Return the [x, y] coordinate for the center point of the cell that contains the specified text.  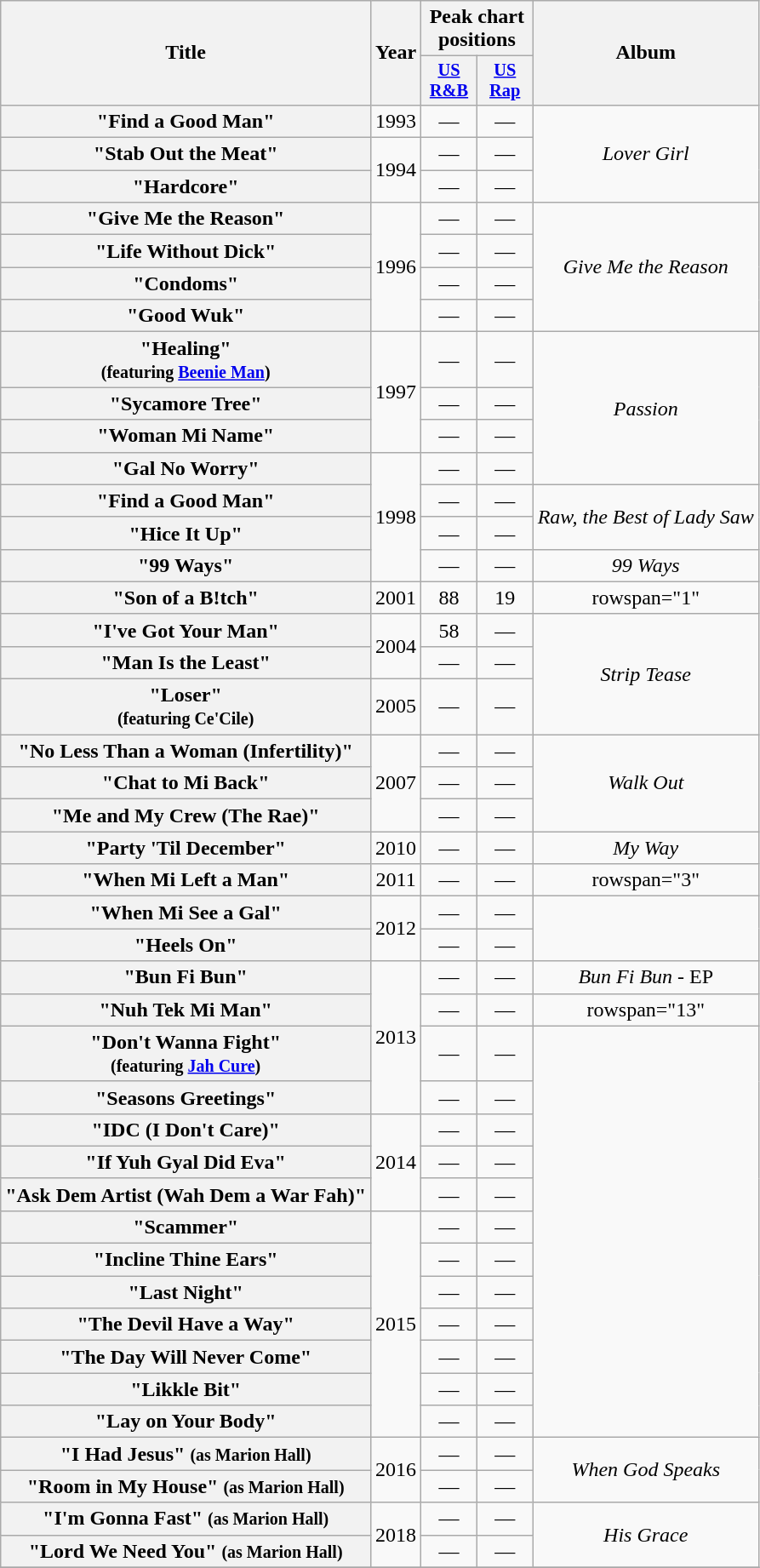
Raw, the Best of Lady Saw [645, 517]
When God Speaks [645, 1470]
2018 [397, 1535]
"IDC (I Don't Care)" [186, 1130]
"Loser"(featuring Ce'Cile) [186, 707]
58 [449, 630]
His Grace [645, 1535]
2012 [397, 929]
1997 [397, 392]
"Last Night" [186, 1292]
"Don't Wanna Fight"(featuring Jah Cure) [186, 1054]
"Seasons Greetings" [186, 1097]
Peak chart positions [477, 29]
1993 [397, 121]
"Scammer" [186, 1227]
2011 [397, 880]
"Hice It Up" [186, 533]
99 Ways [645, 565]
2016 [397, 1470]
rowspan="13" [645, 1010]
USRap [505, 81]
"Party 'Til December" [186, 848]
Give Me the Reason [645, 267]
"99 Ways" [186, 565]
"Man Is the Least" [186, 662]
2013 [397, 1037]
"The Devil Have a Way" [186, 1325]
"If Yuh Gyal Did Eva" [186, 1162]
"Son of a B!tch" [186, 598]
Strip Tease [645, 674]
"When Mi See a Gal" [186, 913]
Title [186, 53]
Passion [645, 409]
Bun Fi Bun - EP [645, 977]
1996 [397, 267]
USR&B [449, 81]
"No Less Than a Woman (Infertility)" [186, 751]
rowspan="1" [645, 598]
2010 [397, 848]
Lover Girl [645, 153]
"Woman Mi Name" [186, 436]
"Ask Dem Artist (Wah Dem a War Fah)" [186, 1194]
"Good Wuk" [186, 316]
1998 [397, 517]
"Me and My Crew (The Rae)" [186, 815]
"Bun Fi Bun" [186, 977]
2014 [397, 1162]
"I'm Gonna Fast" (as Marion Hall) [186, 1519]
1994 [397, 170]
19 [505, 598]
"Lay on Your Body" [186, 1422]
2007 [397, 783]
2005 [397, 707]
"Sycamore Tree" [186, 403]
2004 [397, 646]
Year [397, 53]
My Way [645, 848]
"Room in My House" (as Marion Hall) [186, 1486]
"Chat to Mi Back" [186, 783]
"Lord We Need You" (as Marion Hall) [186, 1551]
"Heels On" [186, 945]
"When Mi Left a Man" [186, 880]
"Gal No Worry" [186, 468]
"I Had Jesus" (as Marion Hall) [186, 1454]
Album [645, 53]
2001 [397, 598]
Walk Out [645, 783]
"Healing"(featuring Beenie Man) [186, 359]
"Incline Thine Ears" [186, 1260]
2015 [397, 1324]
"I've Got Your Man" [186, 630]
"Life Without Dick" [186, 251]
"The Day Will Never Come" [186, 1357]
"Stab Out the Meat" [186, 154]
"Give Me the Reason" [186, 219]
rowspan="3" [645, 880]
"Condoms" [186, 283]
88 [449, 598]
"Nuh Tek Mi Man" [186, 1010]
"Likkle Bit" [186, 1389]
"Hardcore" [186, 186]
